Output the (x, y) coordinate of the center of the cell containing the given text.  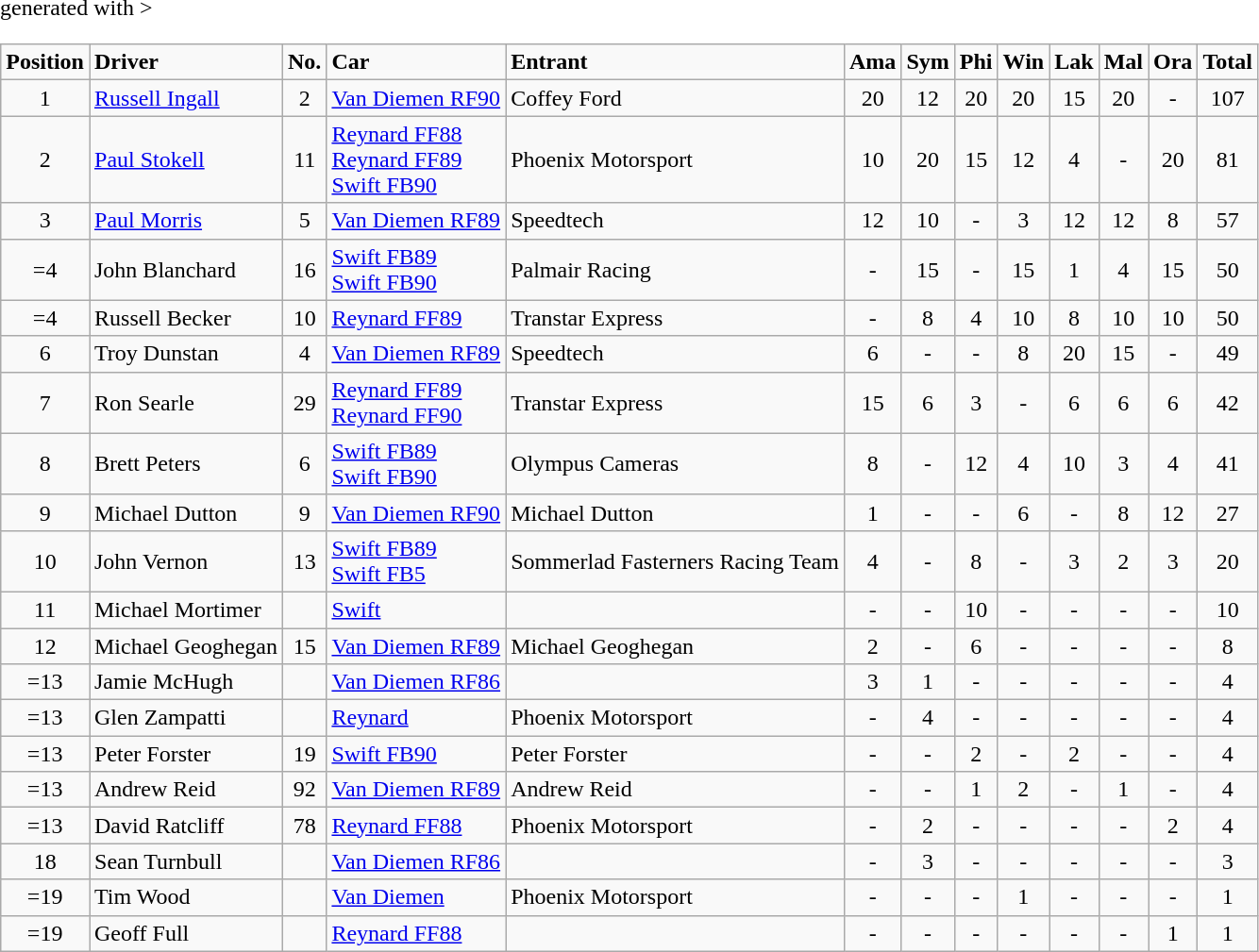
Glen Zampatti (185, 718)
16 (304, 270)
Tim Wood (185, 897)
Car (416, 62)
Swift FB89 Swift FB5 (416, 560)
Reynard (416, 718)
Russell Ingall (185, 98)
19 (304, 754)
Olympus Cameras (676, 464)
Russell Becker (185, 318)
Sym (928, 62)
Coffey Ford (676, 98)
Swift (416, 610)
Win (1023, 62)
John Blanchard (185, 270)
Reynard FF88 Reynard FF89 Swift FB90 (416, 159)
Ron Searle (185, 402)
18 (45, 861)
42 (1228, 402)
49 (1228, 354)
5 (304, 221)
Brett Peters (185, 464)
41 (1228, 464)
Total (1228, 62)
27 (1228, 512)
78 (304, 826)
29 (304, 402)
Phi (976, 62)
Van Diemen (416, 897)
John Vernon (185, 560)
Sean Turnbull (185, 861)
No. (304, 62)
Paul Morris (185, 221)
7 (45, 402)
Ama (872, 62)
Position (45, 62)
Palmair Racing (676, 270)
107 (1228, 98)
Sommerlad Fasterners Racing Team (676, 560)
Paul Stokell (185, 159)
Jamie McHugh (185, 682)
13 (304, 560)
81 (1228, 159)
Michael Mortimer (185, 610)
Ora (1172, 62)
Reynard FF89 (416, 318)
Lak (1074, 62)
Driver (185, 62)
92 (304, 790)
David Ratcliff (185, 826)
Swift FB90 (416, 754)
57 (1228, 221)
Mal (1123, 62)
Entrant (676, 62)
Reynard FF89 Reynard FF90 (416, 402)
Geoff Full (185, 933)
Troy Dunstan (185, 354)
